Locate the cell with the specified text and output its (X, Y) center coordinate. 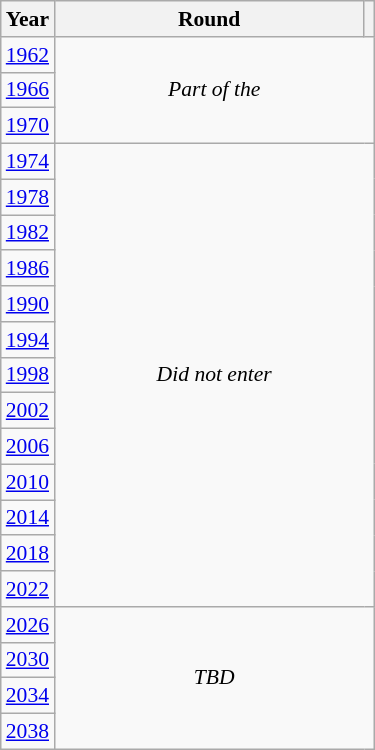
2006 (28, 447)
1994 (28, 340)
1970 (28, 126)
2010 (28, 482)
Round (209, 19)
TBD (214, 678)
1974 (28, 162)
1978 (28, 197)
Year (28, 19)
Part of the (214, 90)
1990 (28, 304)
2022 (28, 589)
1962 (28, 55)
1966 (28, 90)
1986 (28, 269)
1998 (28, 375)
2026 (28, 625)
2002 (28, 411)
1982 (28, 233)
2030 (28, 660)
Did not enter (214, 376)
2038 (28, 732)
2014 (28, 518)
2018 (28, 554)
2034 (28, 696)
